Locate the cell with the specified text and output its [X, Y] center coordinate. 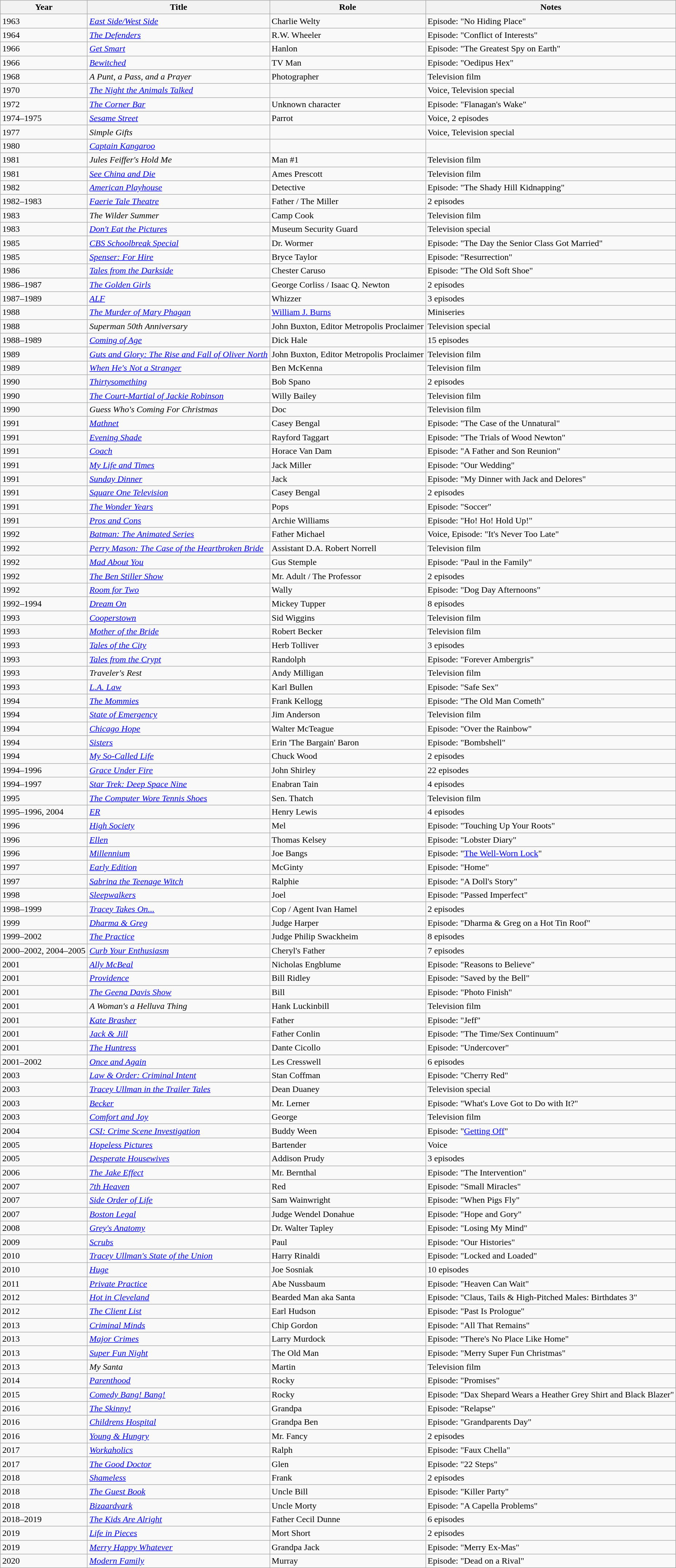
Episode: "The Old Man Cometh" [551, 701]
2020 [44, 1561]
Episode: "The Well-Worn Lock" [551, 854]
Episode: "Our Wedding" [551, 465]
Episode: "The Trials of Wood Newton" [551, 437]
Spenser: For Hire [179, 257]
Pros and Cons [179, 520]
Andy Milligan [348, 673]
Once and Again [179, 1062]
Grandpa Jack [348, 1547]
Guts and Glory: The Rise and Fall of Oliver North [179, 354]
Judge Harper [348, 923]
Don't Eat the Pictures [179, 229]
Jim Anderson [348, 715]
American Playhouse [179, 188]
Workaholics [179, 1450]
A Punt, a Pass, and a Prayer [179, 77]
Ralph [348, 1450]
Dick Hale [348, 340]
Episode: "Our Histories" [551, 1242]
Joel [348, 895]
George Corliss / Isaac Q. Newton [348, 285]
Parrot [348, 118]
Cheryl's Father [348, 951]
The Guest Book [179, 1491]
Photographer [348, 77]
Bryce Taylor [348, 257]
Episode: "Ho! Ho! Hold Up!" [551, 520]
The Kids Are Alright [179, 1520]
Super Fun Night [179, 1353]
Episode: "Killer Party" [551, 1491]
Mr. Bernthal [348, 1173]
Episode: "All That Remains" [551, 1325]
Judge Wendel Donahue [348, 1214]
Episode: "Dax Shepard Wears a Heather Grey Shirt and Black Blazer" [551, 1395]
Childrens Hospital [179, 1422]
Episode: "Forever Ambergris" [551, 659]
The Skinny! [179, 1408]
Episode: "Flanagan's Wake" [551, 104]
Episode: "What's Love Got to Do with It?" [551, 1103]
2000–2002, 2004–2005 [44, 951]
Jack Miller [348, 465]
Sid Wiggins [348, 618]
Episode: "Undercover" [551, 1048]
Joe Sosniak [348, 1269]
Episode: "Past Is Prologue" [551, 1311]
Episode: "Saved by the Bell" [551, 978]
Episode: "Over the Rainbow" [551, 729]
Perry Mason: The Case of the Heartbroken Bride [179, 548]
Ally McBeal [179, 964]
Red [348, 1186]
Wally [348, 590]
See China and Die [179, 174]
Mr. Fancy [348, 1436]
Episode: "Faux Chella" [551, 1450]
Sabrina the Teenage Witch [179, 881]
Episode: "Paul in the Family" [551, 562]
Voice, Episode: "It's Never Too Late" [551, 534]
Episode: "Heaven Can Wait" [551, 1283]
Parenthood [179, 1381]
Law & Order: Criminal Intent [179, 1076]
Episode: "Reasons to Believe" [551, 964]
Bearded Man aka Santa [348, 1298]
The Night the Animals Talked [179, 90]
Dharma & Greg [179, 923]
Desperate Housewives [179, 1159]
Assistant D.A. Robert Norrell [348, 548]
Hanlon [348, 49]
Unknown character [348, 104]
2001–2002 [44, 1062]
Coming of Age [179, 340]
Providence [179, 978]
Dean Duaney [348, 1089]
1999–2002 [44, 937]
10 episodes [551, 1269]
1982 [44, 188]
Bizaardvark [179, 1506]
Simple Gifts [179, 132]
1987–1989 [44, 299]
2006 [44, 1173]
Episode: "When Pigs Fly" [551, 1200]
Jack & Jill [179, 1034]
Episode: "Conflict of Interests" [551, 35]
1968 [44, 77]
Buddy Ween [348, 1131]
Bewitched [179, 63]
Comedy Bang! Bang! [179, 1395]
Uncle Bill [348, 1491]
Grey's Anatomy [179, 1228]
Enabran Tain [348, 784]
Young & Hungry [179, 1436]
Early Edition [179, 867]
TV Man [348, 63]
Episode: "Dead on a Rival" [551, 1561]
Episode: "Photo Finish" [551, 992]
Criminal Minds [179, 1325]
Bob Spano [348, 382]
Episode: "There's No Place Like Home" [551, 1339]
The Corner Bar [179, 104]
2009 [44, 1242]
The Good Doctor [179, 1464]
Boston Legal [179, 1214]
Episode: "Merry Super Fun Christmas" [551, 1353]
Dr. Walter Tapley [348, 1228]
1972 [44, 104]
The Jake Effect [179, 1173]
Gus Stemple [348, 562]
Mickey Tupper [348, 604]
Episode: "Oedipus Hex" [551, 63]
The Wilder Summer [179, 215]
The Client List [179, 1311]
Episode: "Dharma & Greg on a Hot Tin Roof" [551, 923]
Chuck Wood [348, 756]
1964 [44, 35]
2008 [44, 1228]
William J. Burns [348, 312]
Ben McKenna [348, 368]
Mad About You [179, 562]
7th Heaven [179, 1186]
1980 [44, 146]
Episode: "Resurrection" [551, 257]
Bartender [348, 1145]
Episode: "The Shady Hill Kidnapping" [551, 188]
The Golden Girls [179, 285]
Charlie Welty [348, 21]
Mathnet [179, 424]
The Mommies [179, 701]
Cop / Agent Ivan Hamel [348, 909]
Cooperstown [179, 618]
2018–2019 [44, 1520]
Episode: "Lobster Diary" [551, 839]
Whizzer [348, 299]
Dante Cicollo [348, 1048]
Dream On [179, 604]
The Computer Wore Tennis Shoes [179, 798]
22 episodes [551, 770]
Les Cresswell [348, 1062]
Episode: "Relapse" [551, 1408]
Traveler's Rest [179, 673]
Episode: "The Time/Sex Continuum" [551, 1034]
Mort Short [348, 1533]
The Old Man [348, 1353]
Episode: "Cherry Red" [551, 1076]
1994–1996 [44, 770]
Episode: "Locked and Loaded" [551, 1256]
Millennium [179, 854]
Episode: "Jeff" [551, 1020]
Hot in Cleveland [179, 1298]
1974–1975 [44, 118]
Willy Bailey [348, 395]
1994–1997 [44, 784]
Walter McTeague [348, 729]
Merry Happy Whatever [179, 1547]
Episode: "No Hiding Place" [551, 21]
George [348, 1117]
Grandpa Ben [348, 1422]
Episode: "A Doll's Story" [551, 881]
Frank Kellogg [348, 701]
Episode: "Bombshell" [551, 742]
Captain Kangaroo [179, 146]
The Wonder Years [179, 507]
Hank Luckinbill [348, 1006]
Sesame Street [179, 118]
1999 [44, 923]
Erin 'The Bargain' Baron [348, 742]
1998–1999 [44, 909]
Scrubs [179, 1242]
Camp Cook [348, 215]
Kate Brasher [179, 1020]
Star Trek: Deep Space Nine [179, 784]
Episode: "My Dinner with Jack and Delores" [551, 479]
Ames Prescott [348, 174]
Henry Lewis [348, 812]
Father [348, 1020]
Episode: "Promises" [551, 1381]
Episode: "Losing My Mind" [551, 1228]
Episode: "A Father and Son Reunion" [551, 451]
Becker [179, 1103]
Coach [179, 451]
Ralphie [348, 881]
Mr. Lerner [348, 1103]
Uncle Morty [348, 1506]
Episode: "Getting Off" [551, 1131]
Paul [348, 1242]
Chester Caruso [348, 271]
The Murder of Mary Phagan [179, 312]
1970 [44, 90]
Rayford Taggart [348, 437]
7 episodes [551, 951]
Grandpa [348, 1408]
Bill [348, 992]
The Ben Stiller Show [179, 576]
2004 [44, 1131]
Mel [348, 826]
Thirtysomething [179, 382]
When He's Not a Stranger [179, 368]
Episode: "Hope and Gory" [551, 1214]
Tracey Takes On... [179, 909]
Square One Television [179, 493]
Addison Prudy [348, 1159]
Guess Who's Coming For Christmas [179, 410]
Episode: "Small Miracles" [551, 1186]
Private Practice [179, 1283]
15 episodes [551, 340]
2014 [44, 1381]
My Life and Times [179, 465]
Episode: "Grandparents Day" [551, 1422]
Grace Under Fire [179, 770]
A Woman's a Helluva Thing [179, 1006]
Episode: "The Old Soft Shoe" [551, 271]
Jules Feiffer's Hold Me [179, 160]
High Society [179, 826]
Tracey Ullman in the Trailer Tales [179, 1089]
Episode: "The Intervention" [551, 1173]
My So-Called Life [179, 756]
Life in Pieces [179, 1533]
ER [179, 812]
The Huntress [179, 1048]
Sen. Thatch [348, 798]
Pops [348, 507]
The Defenders [179, 35]
Major Crimes [179, 1339]
Year [44, 7]
Episode: "Dog Day Afternoons" [551, 590]
Doc [348, 410]
ALF [179, 299]
1963 [44, 21]
1995–1996, 2004 [44, 812]
Episode: "The Greatest Spy on Earth" [551, 49]
Role [348, 7]
Episode: "Soccer" [551, 507]
The Practice [179, 937]
Shameless [179, 1478]
CBS Schoolbreak Special [179, 243]
Room for Two [179, 590]
Comfort and Joy [179, 1117]
CSI: Crime Scene Investigation [179, 1131]
Murray [348, 1561]
Notes [551, 7]
Father Michael [348, 534]
Sam Wainwright [348, 1200]
1977 [44, 132]
Episode: "Passed Imperfect" [551, 895]
The Geena Davis Show [179, 992]
1998 [44, 895]
Episode: "The Day the Senior Class Got Married" [551, 243]
Abe Nussbaum [348, 1283]
R.W. Wheeler [348, 35]
My Santa [179, 1367]
Episode: "A Capella Problems" [551, 1506]
Archie Williams [348, 520]
1986–1987 [44, 285]
Hopeless Pictures [179, 1145]
Randolph [348, 659]
Modern Family [179, 1561]
Father / The Miller [348, 202]
2015 [44, 1395]
Larry Murdock [348, 1339]
Episode: "22 Steps" [551, 1464]
Tracey Ullman's State of the Union [179, 1256]
Robert Becker [348, 632]
Harry Rinaldi [348, 1256]
Stan Coffman [348, 1076]
Voice [551, 1145]
Episode: "The Case of the Unnatural" [551, 424]
Ellen [179, 839]
1986 [44, 271]
Title [179, 7]
Horace Van Dam [348, 451]
Get Smart [179, 49]
Karl Bullen [348, 687]
Sunday Dinner [179, 479]
Man #1 [348, 160]
Earl Hudson [348, 1311]
Nicholas Engblume [348, 964]
Episode: "Touching Up Your Roots" [551, 826]
Miniseries [551, 312]
Father Cecil Dunne [348, 1520]
East Side/West Side [179, 21]
Mother of the Bride [179, 632]
Joe Bangs [348, 854]
Tales from the Crypt [179, 659]
Evening Shade [179, 437]
Sleepwalkers [179, 895]
Episode: "Merry Ex-Mas" [551, 1547]
Herb Tolliver [348, 645]
Father Conlin [348, 1034]
Detective [348, 188]
John Shirley [348, 770]
Martin [348, 1367]
1982–1983 [44, 202]
Glen [348, 1464]
Frank [348, 1478]
Sisters [179, 742]
Chip Gordon [348, 1325]
Tales from the Darkside [179, 271]
2011 [44, 1283]
Superman 50th Anniversary [179, 326]
Tales of the City [179, 645]
Episode: "Home" [551, 867]
L.A. Law [179, 687]
Bill Ridley [348, 978]
Museum Security Guard [348, 229]
Chicago Hope [179, 729]
Voice, 2 episodes [551, 118]
Faerie Tale Theatre [179, 202]
State of Emergency [179, 715]
Thomas Kelsey [348, 839]
Curb Your Enthusiasm [179, 951]
Jack [348, 479]
Huge [179, 1269]
The Court-Martial of Jackie Robinson [179, 395]
1995 [44, 798]
Episode: "Safe Sex" [551, 687]
1992–1994 [44, 604]
Side Order of Life [179, 1200]
Dr. Wormer [348, 243]
Batman: The Animated Series [179, 534]
Judge Philip Swackheim [348, 937]
Episode: "Claus, Tails & High-Pitched Males: Birthdates 3" [551, 1298]
McGinty [348, 867]
Mr. Adult / The Professor [348, 576]
1988–1989 [44, 340]
